Determine the (x, y) coordinate at the center of the cell enclosing the given text.  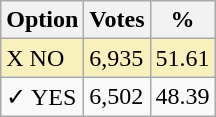
✓ YES (42, 97)
48.39 (182, 97)
51.61 (182, 58)
Votes (117, 20)
Option (42, 20)
% (182, 20)
6,935 (117, 58)
6,502 (117, 97)
X NO (42, 58)
